Return (x, y) of the center of cell containing provided text 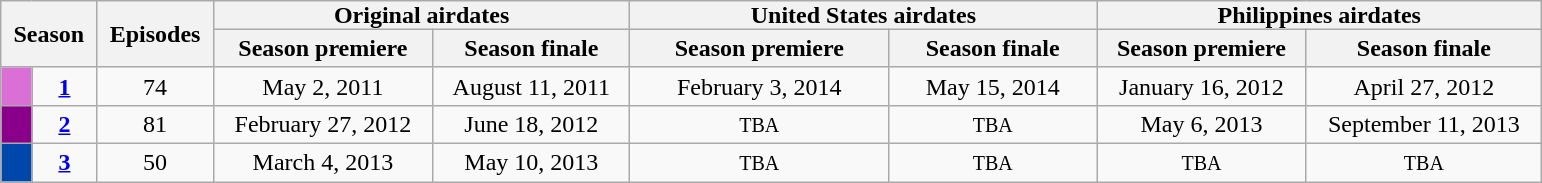
May 2, 2011 (323, 86)
81 (155, 124)
Season (49, 34)
Philippines airdates (1320, 15)
Episodes (155, 34)
May 10, 2013 (532, 162)
United States airdates (864, 15)
April 27, 2012 (1424, 86)
1 (64, 86)
May 6, 2013 (1202, 124)
February 27, 2012 (323, 124)
Original airdates (422, 15)
3 (64, 162)
January 16, 2012 (1202, 86)
August 11, 2011 (532, 86)
50 (155, 162)
September 11, 2013 (1424, 124)
May 15, 2014 (993, 86)
2 (64, 124)
June 18, 2012 (532, 124)
March 4, 2013 (323, 162)
74 (155, 86)
February 3, 2014 (760, 86)
